Scan for the cell matching the given text and deliver its [x, y] coordinate at center. 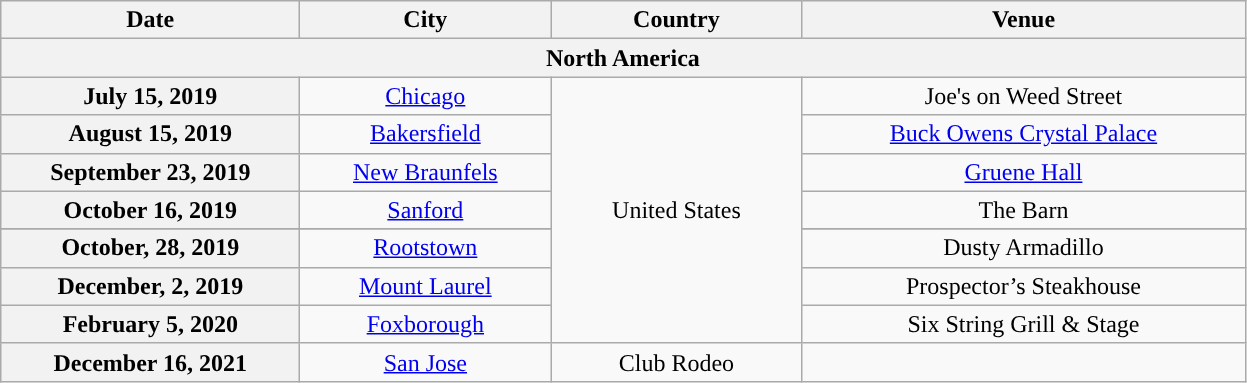
Country [676, 20]
The Barn [1024, 210]
December, 2, 2019 [150, 286]
United States [676, 210]
Prospector’s Steakhouse [1024, 286]
City [426, 20]
July 15, 2019 [150, 96]
Venue [1024, 20]
December 16, 2021 [150, 362]
October, 28, 2019 [150, 248]
Rootstown [426, 248]
October 16, 2019 [150, 210]
Gruene Hall [1024, 172]
Six String Grill & Stage [1024, 324]
San Jose [426, 362]
Bakersfield [426, 134]
Date [150, 20]
New Braunfels [426, 172]
September 23, 2019 [150, 172]
Mount Laurel [426, 286]
Sanford [426, 210]
Buck Owens Crystal Palace [1024, 134]
Foxborough [426, 324]
Chicago [426, 96]
February 5, 2020 [150, 324]
August 15, 2019 [150, 134]
Joe's on Weed Street [1024, 96]
Club Rodeo [676, 362]
Dusty Armadillo [1024, 248]
North America [623, 58]
